Scan for the cell matching the given text and deliver its (x, y) coordinate at center. 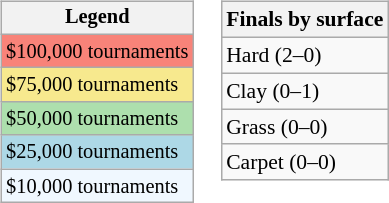
$25,000 tournaments (97, 152)
Grass (0–0) (304, 127)
$50,000 tournaments (97, 119)
Hard (2–0) (304, 55)
$100,000 tournaments (97, 51)
Legend (97, 18)
Clay (0–1) (304, 91)
Carpet (0–0) (304, 162)
$10,000 tournaments (97, 186)
Finals by surface (304, 20)
$75,000 tournaments (97, 85)
